Extract the [x, y] coordinate from the center of the cell holding the provided text.  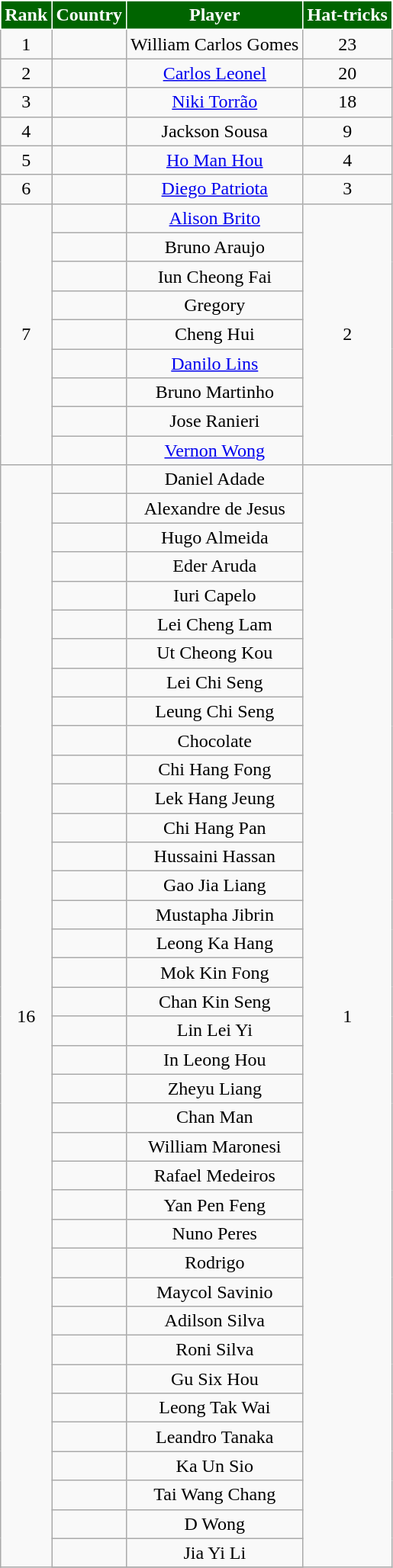
Niki Torrão [215, 102]
Nuno Peres [215, 1233]
Country [89, 15]
Gao Jia Liang [215, 886]
Cheng Hui [215, 334]
5 [26, 160]
Eder Aruda [215, 566]
Danilo Lins [215, 364]
Zheyu Liang [215, 1089]
William Maronesi [215, 1146]
Rodrigo [215, 1262]
Jose Ranieri [215, 422]
Chan Kin Seng [215, 1002]
D Wong [215, 1524]
Chi Hang Fong [215, 769]
Leandro Tanaka [215, 1437]
6 [26, 189]
Adilson Silva [215, 1321]
Ut Cheong Kou [215, 653]
Bruno Martinho [215, 393]
Hugo Almeida [215, 537]
Iuri Capelo [215, 595]
Chi Hang Pan [215, 827]
Chocolate [215, 740]
William Carlos Gomes [215, 44]
7 [26, 334]
Carlos Leonel [215, 73]
Lei Cheng Lam [215, 624]
Leung Chi Seng [215, 711]
Diego Patriota [215, 189]
Lek Hang Jeung [215, 798]
Chan Man [215, 1117]
Tai Wang Chang [215, 1495]
Hat-tricks [347, 15]
Alison Brito [215, 218]
Hussaini Hassan [215, 857]
Vernon Wong [215, 451]
Ka Un Sio [215, 1466]
Mustapha Jibrin [215, 915]
23 [347, 44]
Player [215, 15]
20 [347, 73]
Lin Lei Yi [215, 1031]
Rank [26, 15]
In Leong Hou [215, 1060]
Ho Man Hou [215, 160]
Rafael Medeiros [215, 1175]
Leong Ka Hang [215, 944]
Leong Tak Wai [215, 1408]
Mok Kin Fong [215, 973]
9 [347, 131]
Iun Cheong Fai [215, 276]
18 [347, 102]
Gu Six Hou [215, 1379]
Roni Silva [215, 1350]
Alexandre de Jesus [215, 508]
Lei Chi Seng [215, 682]
16 [26, 1016]
Jackson Sousa [215, 131]
Bruno Araujo [215, 247]
Maycol Savinio [215, 1292]
Daniel Adade [215, 479]
Yan Pen Feng [215, 1204]
Jia Yi Li [215, 1553]
Gregory [215, 305]
